Output the (x, y) coordinate of the center of the cell containing the given text.  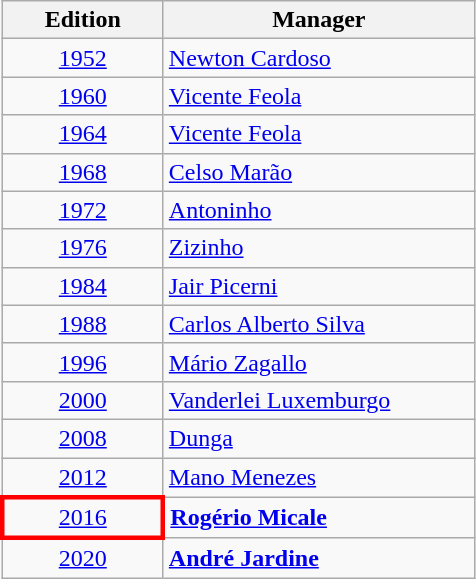
1972 (82, 210)
1996 (82, 362)
Celso Marão (318, 172)
Mário Zagallo (318, 362)
Rogério Micale (318, 518)
2020 (82, 558)
Vanderlei Luxemburgo (318, 400)
Carlos Alberto Silva (318, 324)
1976 (82, 248)
Zizinho (318, 248)
2008 (82, 438)
Dunga (318, 438)
2000 (82, 400)
Manager (318, 20)
1968 (82, 172)
2012 (82, 478)
Antoninho (318, 210)
André Jardine (318, 558)
2016 (82, 518)
1988 (82, 324)
Mano Menezes (318, 478)
1964 (82, 134)
Edition (82, 20)
Newton Cardoso (318, 58)
1960 (82, 96)
1952 (82, 58)
Jair Picerni (318, 286)
1984 (82, 286)
